Provide the (X, Y) coordinate of the cell's center where the given text is located.  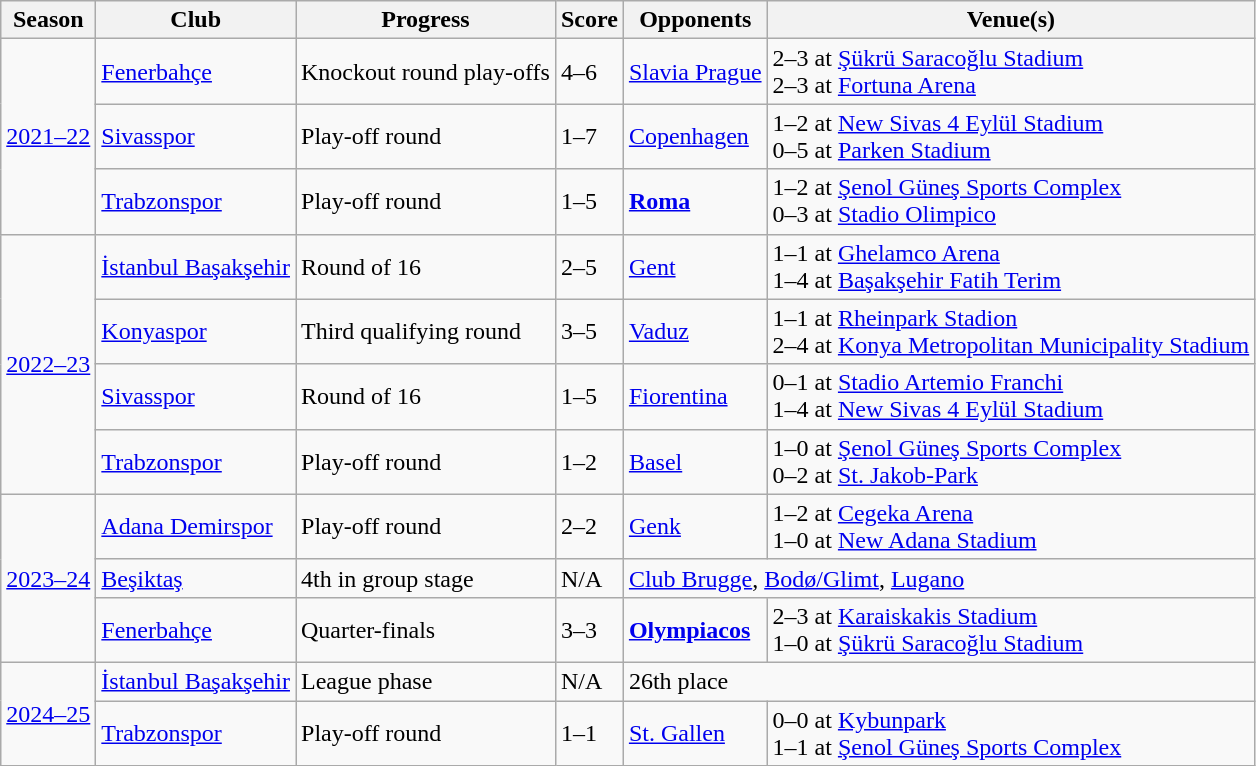
League phase (426, 681)
3–3 (589, 630)
Opponents (695, 20)
Third qualifying round (426, 332)
Copenhagen (695, 136)
Gent (695, 266)
2–3 at Karaiskakis Stadium1–0 at Şükrü Saracoğlu Stadium (1011, 630)
Beşiktaş (196, 578)
Basel (695, 462)
Progress (426, 20)
2022–23 (48, 364)
2021–22 (48, 136)
Knockout round play-offs (426, 72)
Club Brugge, Bodø/Glimt, Lugano (938, 578)
4–6 (589, 72)
26th place (938, 681)
Adana Demirspor (196, 526)
2–2 (589, 526)
Season (48, 20)
Club (196, 20)
Olympiacos (695, 630)
4th in group stage (426, 578)
Konyaspor (196, 332)
Fiorentina (695, 396)
Vaduz (695, 332)
1–2 (589, 462)
2023–24 (48, 578)
1–2 at New Sivas 4 Eylül Stadium0–5 at Parken Stadium (1011, 136)
1–2 at Şenol Güneş Sports Complex0–3 at Stadio Olimpico (1011, 202)
Venue(s) (1011, 20)
1–1 (589, 732)
Roma (695, 202)
0–0 at Kybunpark1–1 at Şenol Güneş Sports Complex (1011, 732)
St. Gallen (695, 732)
1–1 at Rheinpark Stadion2–4 at Konya Metropolitan Municipality Stadium (1011, 332)
1–0 at Şenol Güneş Sports Complex0–2 at St. Jakob-Park (1011, 462)
Genk (695, 526)
Quarter-finals (426, 630)
1–7 (589, 136)
Score (589, 20)
2–5 (589, 266)
1–1 at Ghelamco Arena1–4 at Başakşehir Fatih Terim (1011, 266)
Slavia Prague (695, 72)
0–1 at Stadio Artemio Franchi1–4 at New Sivas 4 Eylül Stadium (1011, 396)
1–2 at Cegeka Arena1–0 at New Adana Stadium (1011, 526)
3–5 (589, 332)
2024–25 (48, 714)
2–3 at Şükrü Saracoğlu Stadium2–3 at Fortuna Arena (1011, 72)
